From the cell containing the given text, extract its center point as (x, y) coordinate. 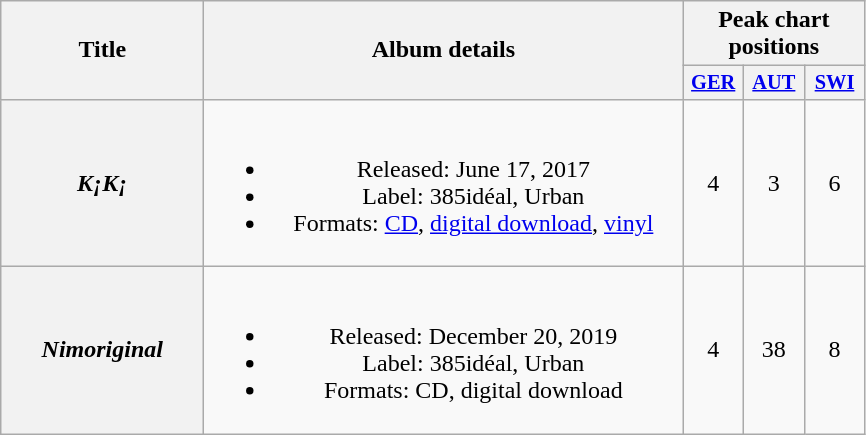
38 (774, 350)
Nimoriginal (102, 350)
SWI (834, 83)
K¡K¡ (102, 182)
Title (102, 50)
Released: December 20, 2019Label: 385idéal, UrbanFormats: CD, digital download (444, 350)
Album details (444, 50)
Peak chart positions (774, 34)
AUT (774, 83)
6 (834, 182)
3 (774, 182)
Released: June 17, 2017Label: 385idéal, UrbanFormats: CD, digital download, vinyl (444, 182)
8 (834, 350)
GER (714, 83)
